Provide the (X, Y) coordinate of the cell's center where the given text is located.  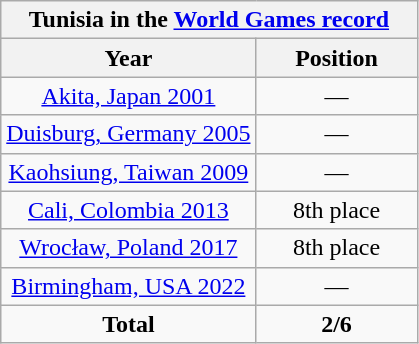
Wrocław, Poland 2017 (128, 248)
Position (336, 58)
Kaohsiung, Taiwan 2009 (128, 172)
Duisburg, Germany 2005 (128, 134)
Total (128, 324)
Year (128, 58)
Tunisia in the World Games record (209, 20)
2/6 (336, 324)
Cali, Colombia 2013 (128, 210)
Birmingham, USA 2022 (128, 286)
Akita, Japan 2001 (128, 96)
